Find where the given text appears and provide that cell's center as [X, Y] coordinate. 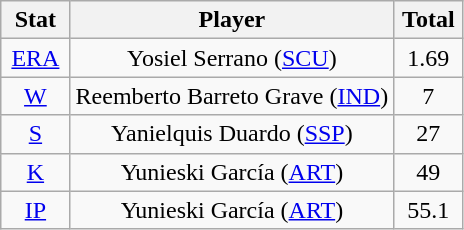
W [36, 96]
27 [428, 134]
Reemberto Barreto Grave (IND) [232, 96]
Stat [36, 20]
55.1 [428, 210]
Player [232, 20]
S [36, 134]
IP [36, 210]
49 [428, 172]
ERA [36, 58]
Yosiel Serrano (SCU) [232, 58]
Yanielquis Duardo (SSP) [232, 134]
1.69 [428, 58]
Total [428, 20]
7 [428, 96]
K [36, 172]
